Capture the cell that displays the provided text and extract its [x, y] central coordinate. 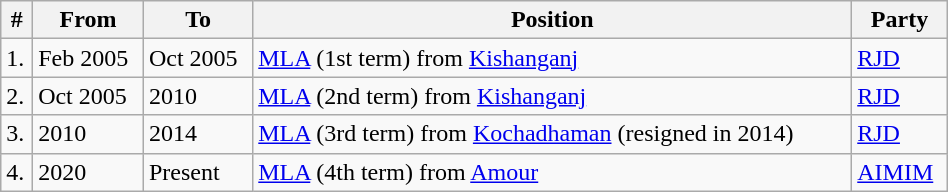
MLA (3rd term) from Kochadhaman (resigned in 2014) [552, 134]
Present [198, 172]
Position [552, 20]
2020 [88, 172]
Feb 2005 [88, 58]
From [88, 20]
1. [17, 58]
# [17, 20]
To [198, 20]
MLA (4th term) from Amour [552, 172]
4. [17, 172]
2014 [198, 134]
MLA (1st term) from Kishanganj [552, 58]
Party [900, 20]
AIMIM [900, 172]
2. [17, 96]
MLA (2nd term) from Kishanganj [552, 96]
3. [17, 134]
